Extract the (X, Y) coordinate from the center of the cell holding the provided text.  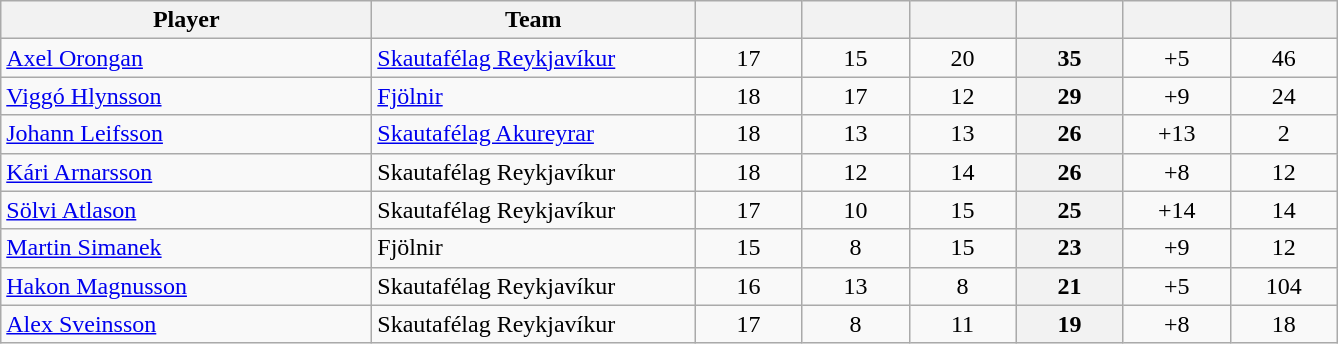
16 (748, 286)
21 (1070, 286)
Alex Sveinsson (186, 324)
19 (1070, 324)
Johann Leifsson (186, 134)
35 (1070, 58)
29 (1070, 96)
25 (1070, 210)
+13 (1176, 134)
23 (1070, 248)
2 (1284, 134)
Martin Simanek (186, 248)
Viggó Hlynsson (186, 96)
104 (1284, 286)
Player (186, 20)
Sölvi Atlason (186, 210)
11 (962, 324)
Axel Orongan (186, 58)
24 (1284, 96)
Hakon Magnusson (186, 286)
46 (1284, 58)
Kári Arnarsson (186, 172)
10 (856, 210)
Team (534, 20)
20 (962, 58)
+14 (1176, 210)
Skautafélag Akureyrar (534, 134)
